Find where the given text appears and provide that cell's center as [x, y] coordinate. 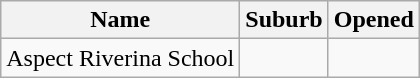
Suburb [284, 20]
Name [120, 20]
Opened [374, 20]
Aspect Riverina School [120, 58]
